Extract the (X, Y) coordinate from the center of the cell holding the provided text.  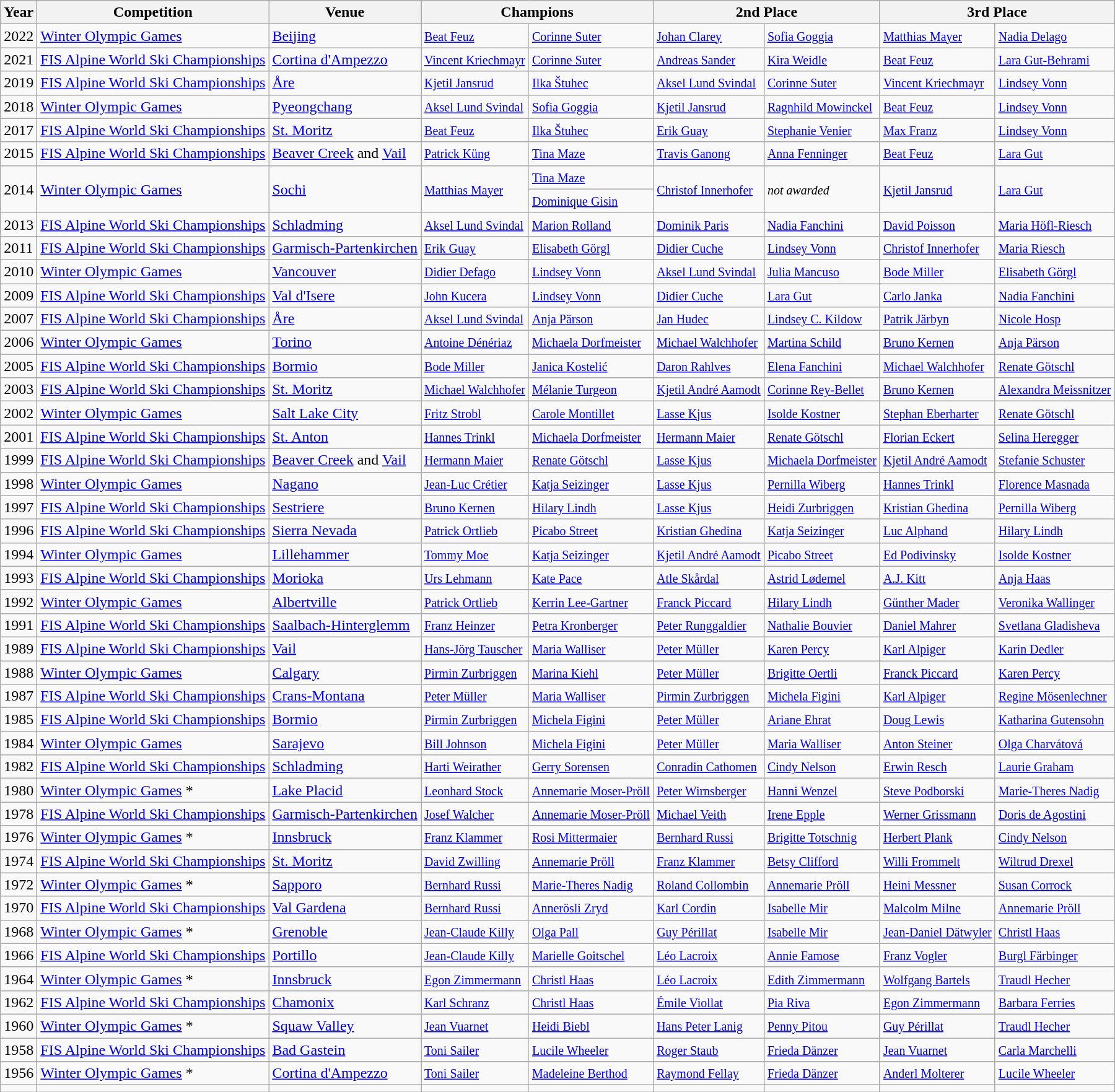
Jean-Daniel Dätwyler (937, 932)
Atle Skårdal (709, 578)
1996 (19, 531)
1958 (19, 1050)
Val Gardena (345, 908)
1966 (19, 955)
1974 (19, 861)
Carole Montillet (591, 413)
2017 (19, 130)
Susan Corrock (1054, 885)
Kate Pace (591, 578)
Sierra Nevada (345, 531)
Irene Epple (821, 814)
Svetlana Gladisheva (1054, 625)
Franz Heinzer (475, 625)
1999 (19, 460)
1970 (19, 908)
Sarajevo (345, 743)
Andreas Sander (709, 59)
1994 (19, 554)
Grenoble (345, 932)
2006 (19, 343)
1968 (19, 932)
Carla Marchelli (1054, 1050)
Kira Weidle (821, 59)
2nd Place (767, 12)
Conradin Cathomen (709, 767)
Sapporo (345, 885)
Travis Ganong (709, 154)
Carlo Janka (937, 295)
2001 (19, 437)
Urs Lehmann (475, 578)
1985 (19, 720)
Patrick Küng (475, 154)
Champions (538, 12)
Vancouver (345, 271)
Morioka (345, 578)
Raymond Fellay (709, 1073)
Florian Eckert (937, 437)
1998 (19, 484)
Year (19, 12)
Portillo (345, 955)
2007 (19, 319)
Nagano (345, 484)
John Kucera (475, 295)
David Poisson (937, 224)
Roland Collombin (709, 885)
Werner Grissmann (937, 814)
Antoine Dénériaz (475, 343)
Harti Weirather (475, 767)
Lindsey C. Kildow (821, 319)
Sochi (345, 189)
Penny Pitou (821, 1026)
Marina Kiehl (591, 672)
Mélanie Turgeon (591, 390)
Regine Mösenlechner (1054, 696)
Brigitte Totschnig (821, 837)
1976 (19, 837)
Madeleine Berthod (591, 1073)
1992 (19, 601)
Veronika Wallinger (1054, 601)
Kerrin Lee-Gartner (591, 601)
Competition (153, 12)
Laurie Graham (1054, 767)
Selina Heregger (1054, 437)
Josef Walcher (475, 814)
Chamonix (345, 1002)
1982 (19, 767)
Pia Riva (821, 1002)
2022 (19, 36)
Erwin Resch (937, 767)
Dominik Paris (709, 224)
Nadia Delago (1054, 36)
Herbert Plank (937, 837)
Heidi Zurbriggen (821, 507)
Crans-Montana (345, 696)
1993 (19, 578)
Karl Schranz (475, 1002)
Alexandra Meissnitzer (1054, 390)
Daron Rahlves (709, 366)
2018 (19, 107)
Marion Rolland (591, 224)
2021 (19, 59)
Martina Schild (821, 343)
Lake Placid (345, 790)
2005 (19, 366)
Saalbach-Hinterglemm (345, 625)
Nathalie Bouvier (821, 625)
Squaw Valley (345, 1026)
Annerösli Zryd (591, 908)
Ragnhild Mowinckel (821, 107)
Albertville (345, 601)
1956 (19, 1073)
1989 (19, 649)
Florence Masnada (1054, 484)
Heini Messner (937, 885)
Heidi Biebl (591, 1026)
2010 (19, 271)
Edith Zimmermann (821, 979)
1988 (19, 672)
Elena Fanchini (821, 366)
1980 (19, 790)
Leonhard Stock (475, 790)
Pyeongchang (345, 107)
Malcolm Milne (937, 908)
1987 (19, 696)
2015 (19, 154)
Peter Runggaldier (709, 625)
Steve Podborski (937, 790)
Brigitte Oertli (821, 672)
2002 (19, 413)
1991 (19, 625)
Katharina Gutensohn (1054, 720)
Rosi Mittermaier (591, 837)
2011 (19, 248)
Anton Steiner (937, 743)
Émile Viollat (709, 1002)
Beijing (345, 36)
1984 (19, 743)
Betsy Clifford (821, 861)
Peter Wirnsberger (709, 790)
1962 (19, 1002)
Günther Mader (937, 601)
A.J. Kitt (937, 578)
1960 (19, 1026)
Gerry Sorensen (591, 767)
Anna Fenninger (821, 154)
Jan Hudec (709, 319)
Corinne Rey-Bellet (821, 390)
1964 (19, 979)
Olga Charvátová (1054, 743)
3rd Place (997, 12)
Karin Dedler (1054, 649)
Barbara Ferries (1054, 1002)
David Zwilling (475, 861)
Ed Podivinsky (937, 554)
St. Anton (345, 437)
Tommy Moe (475, 554)
Wiltrud Drexel (1054, 861)
not awarded (821, 189)
2003 (19, 390)
Stephan Eberharter (937, 413)
Julia Mancuso (821, 271)
Salt Lake City (345, 413)
Didier Defago (475, 271)
Olga Pall (591, 932)
Bad Gastein (345, 1050)
Willi Frommelt (937, 861)
Torino (345, 343)
Jean-Luc Crétier (475, 484)
1997 (19, 507)
Anja Haas (1054, 578)
Bill Johnson (475, 743)
Maria Riesch (1054, 248)
Lara Gut-Behrami (1054, 59)
Ariane Ehrat (821, 720)
Astrid Lødemel (821, 578)
Doris de Agostini (1054, 814)
Vail (345, 649)
Hans Peter Lanig (709, 1026)
2014 (19, 189)
Dominique Gisin (591, 201)
Stefanie Schuster (1054, 460)
Hanni Wenzel (821, 790)
Stephanie Venier (821, 130)
Max Franz (937, 130)
Michael Veith (709, 814)
Franz Vogler (937, 955)
Val d'Isere (345, 295)
Hans-Jörg Tauscher (475, 649)
Johan Clarey (709, 36)
Nicole Hosp (1054, 319)
Anderl Molterer (937, 1073)
1972 (19, 885)
Fritz Strobl (475, 413)
Petra Kronberger (591, 625)
Doug Lewis (937, 720)
Luc Alphand (937, 531)
Daniel Mahrer (937, 625)
Venue (345, 12)
Annie Famose (821, 955)
Patrik Järbyn (937, 319)
Calgary (345, 672)
Roger Staub (709, 1050)
Burgl Färbinger (1054, 955)
Marielle Goitschel (591, 955)
Sestriere (345, 507)
Maria Höfl-Riesch (1054, 224)
Wolfgang Bartels (937, 979)
1978 (19, 814)
2009 (19, 295)
Karl Cordin (709, 908)
2019 (19, 83)
Lillehammer (345, 554)
Janica Kostelić (591, 366)
2013 (19, 224)
